Find where the given text appears and provide that cell's center as (X, Y) coordinate. 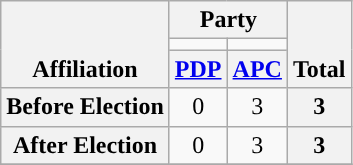
Before Election (86, 107)
Total (319, 44)
PDP (198, 69)
After Election (86, 145)
Party (228, 20)
Affiliation (86, 44)
APC (257, 69)
